Return the [x, y] coordinate for the center point of the cell that contains the specified text.  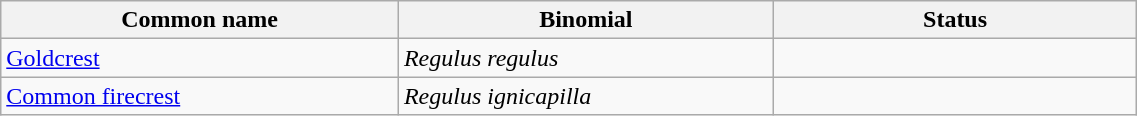
Regulus regulus [586, 58]
Binomial [586, 20]
Goldcrest [200, 58]
Common firecrest [200, 96]
Common name [200, 20]
Status [955, 20]
Regulus ignicapilla [586, 96]
